Extract the (X, Y) coordinate from the center of the cell holding the provided text.  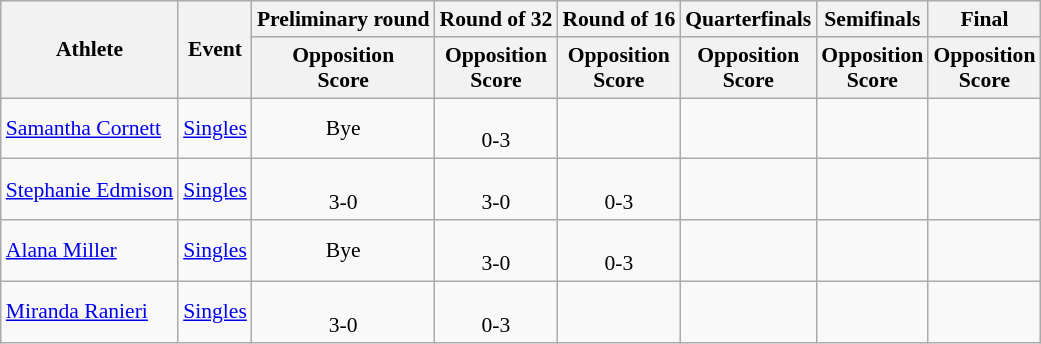
Round of 16 (618, 19)
Alana Miller (90, 250)
Round of 32 (496, 19)
Stephanie Edmison (90, 190)
Samantha Cornett (90, 128)
Final (984, 19)
Miranda Ranieri (90, 312)
Athlete (90, 50)
Quarterfinals (748, 19)
Semifinals (872, 19)
Event (215, 50)
Preliminary round (344, 19)
